Return the [x, y] coordinate for the center point of the cell that contains the specified text.  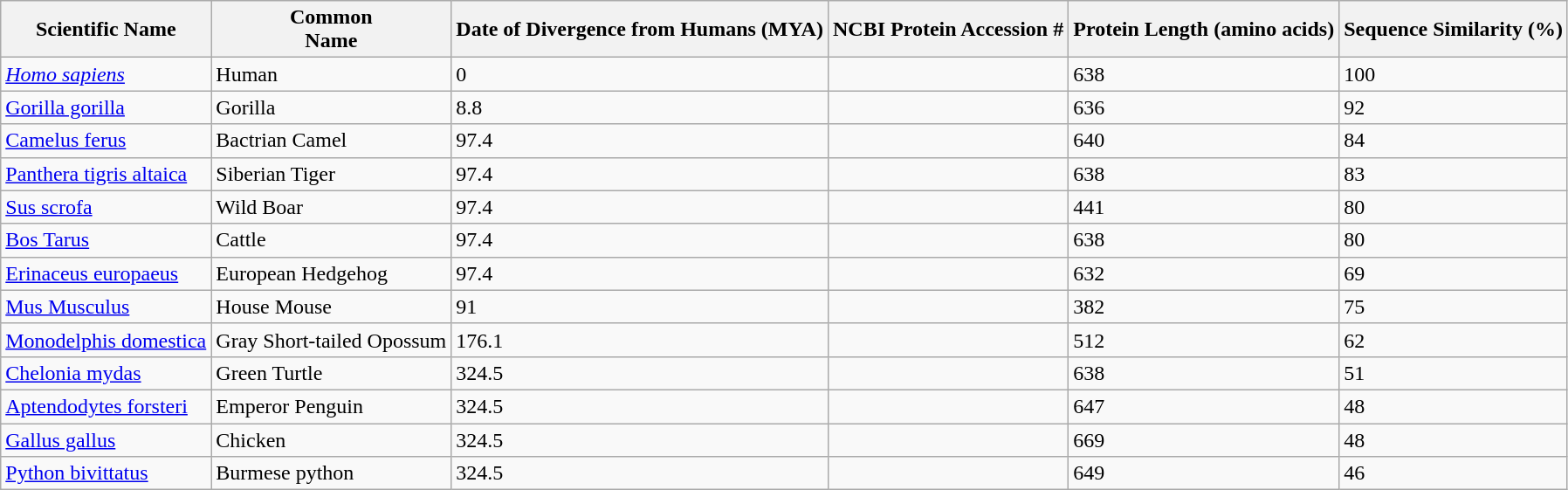
European Hedgehog [332, 273]
176.1 [640, 340]
Mus Musculus [107, 307]
Aptendodytes forsteri [107, 406]
92 [1454, 107]
382 [1204, 307]
Gorilla [332, 107]
Scientific Name [107, 30]
640 [1204, 141]
Panthera tigris altaica [107, 174]
647 [1204, 406]
Human [332, 74]
512 [1204, 340]
62 [1454, 340]
Protein Length (amino acids) [1204, 30]
91 [640, 307]
Siberian Tiger [332, 174]
Gray Short-tailed Opossum [332, 340]
83 [1454, 174]
CommonName [332, 30]
0 [640, 74]
Green Turtle [332, 373]
Burmese python [332, 473]
Gorilla gorilla [107, 107]
Wild Boar [332, 207]
649 [1204, 473]
Cattle [332, 240]
Sus scrofa [107, 207]
Erinaceus europaeus [107, 273]
Monodelphis domestica [107, 340]
Camelus ferus [107, 141]
669 [1204, 439]
46 [1454, 473]
84 [1454, 141]
632 [1204, 273]
Chelonia mydas [107, 373]
69 [1454, 273]
Emperor Penguin [332, 406]
House Mouse [332, 307]
Gallus gallus [107, 439]
Date of Divergence from Humans (MYA) [640, 30]
441 [1204, 207]
75 [1454, 307]
Homo sapiens [107, 74]
NCBI Protein Accession # [948, 30]
636 [1204, 107]
51 [1454, 373]
Python bivittatus [107, 473]
Bos Tarus [107, 240]
8.8 [640, 107]
Bactrian Camel [332, 141]
Sequence Similarity (%) [1454, 30]
100 [1454, 74]
Chicken [332, 439]
